From the cell containing the given text, extract its center point as (X, Y) coordinate. 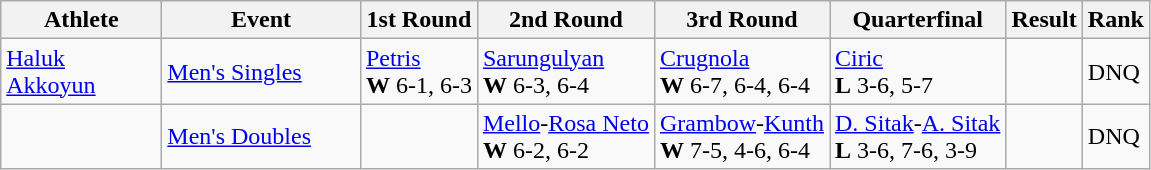
Mello-Rosa NetoW 6-2, 6-2 (566, 136)
SarungulyanW 6-3, 6-4 (566, 72)
2nd Round (566, 20)
Men's Doubles (262, 136)
Grambow-KunthW 7-5, 4-6, 6-4 (742, 136)
3rd Round (742, 20)
Men's Singles (262, 72)
D. Sitak-A. SitakL 3-6, 7-6, 3-9 (918, 136)
1st Round (418, 20)
PetrisW 6-1, 6-3 (418, 72)
Result (1044, 20)
CiricL 3-6, 5-7 (918, 72)
Athlete (82, 20)
CrugnolaW 6-7, 6-4, 6-4 (742, 72)
Event (262, 20)
Rank (1116, 20)
Quarterfinal (918, 20)
Haluk Akkoyun (82, 72)
